For the text-containing cell, return its midpoint in [X, Y] coordinate format. 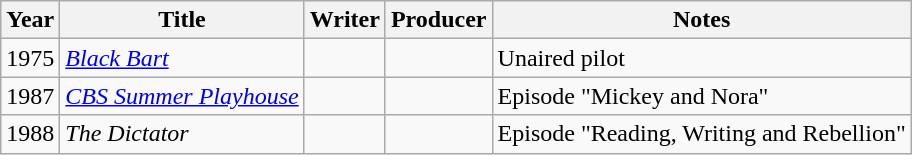
Unaired pilot [702, 58]
Notes [702, 20]
Year [30, 20]
The Dictator [182, 134]
1975 [30, 58]
Black Bart [182, 58]
Episode "Reading, Writing and Rebellion" [702, 134]
Writer [344, 20]
Title [182, 20]
1988 [30, 134]
1987 [30, 96]
CBS Summer Playhouse [182, 96]
Producer [438, 20]
Episode "Mickey and Nora" [702, 96]
